Capture the cell that displays the provided text and extract its (x, y) central coordinate. 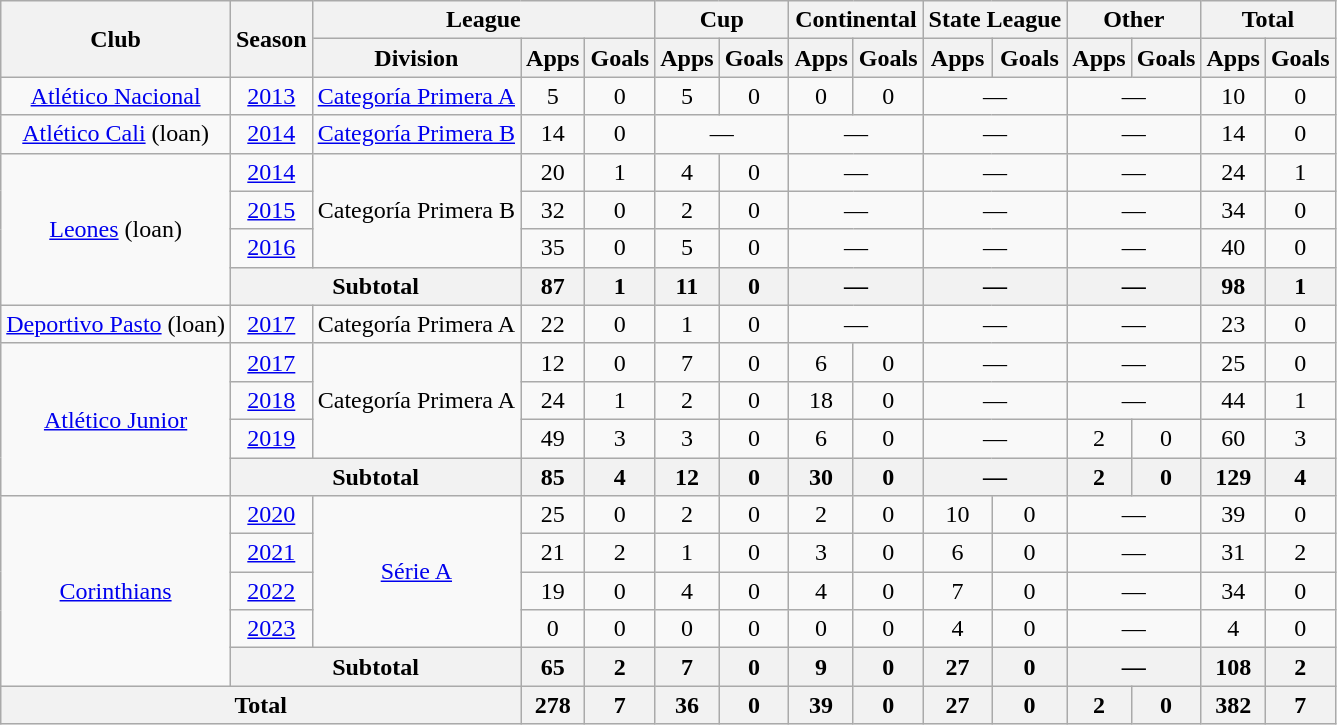
Cup (722, 20)
2021 (271, 553)
32 (553, 210)
Deportivo Pasto (loan) (116, 324)
Other (1134, 20)
2016 (271, 248)
Continental (856, 20)
23 (1233, 324)
2022 (271, 591)
Série A (416, 572)
2018 (271, 400)
22 (553, 324)
2023 (271, 629)
9 (821, 667)
60 (1233, 438)
278 (553, 705)
85 (553, 477)
49 (553, 438)
Atlético Junior (116, 419)
87 (553, 286)
30 (821, 477)
11 (687, 286)
2013 (271, 96)
31 (1233, 553)
40 (1233, 248)
20 (553, 172)
21 (553, 553)
18 (821, 400)
98 (1233, 286)
2015 (271, 210)
2020 (271, 515)
35 (553, 248)
44 (1233, 400)
65 (553, 667)
Atlético Cali (loan) (116, 134)
2019 (271, 438)
State League (995, 20)
Corinthians (116, 591)
Club (116, 39)
Season (271, 39)
129 (1233, 477)
36 (687, 705)
League (484, 20)
108 (1233, 667)
Division (416, 58)
Atlético Nacional (116, 96)
19 (553, 591)
382 (1233, 705)
Leones (loan) (116, 229)
